Capture the cell that displays the provided text and extract its [x, y] central coordinate. 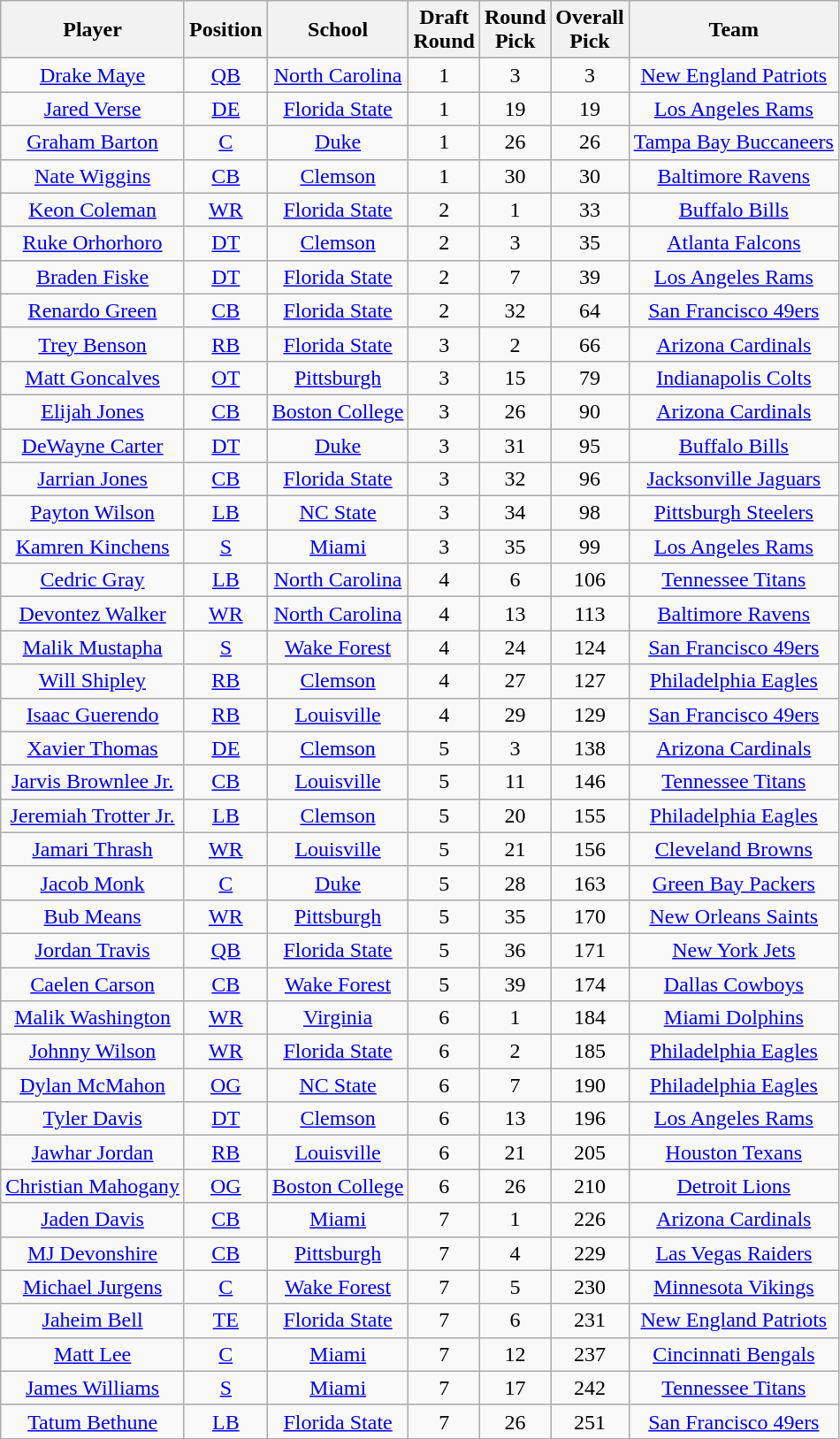
170 [590, 916]
Cedric Gray [93, 580]
156 [590, 849]
DeWayne Carter [93, 445]
New York Jets [734, 950]
205 [590, 1152]
Atlanta Falcons [734, 243]
Detroit Lions [734, 1186]
Payton Wilson [93, 513]
36 [515, 950]
163 [590, 883]
Jarrian Jones [93, 479]
Christian Mahogany [93, 1186]
29 [515, 715]
Jordan Travis [93, 950]
Malik Washington [93, 1018]
237 [590, 1354]
Pittsburgh Steelers [734, 513]
TE [225, 1320]
Isaac Guerendo [93, 715]
Graham Barton [93, 142]
11 [515, 782]
Tampa Bay Buccaneers [734, 142]
174 [590, 984]
Matt Lee [93, 1354]
146 [590, 782]
138 [590, 748]
90 [590, 411]
226 [590, 1220]
Jarvis Brownlee Jr. [93, 782]
155 [590, 815]
Braden Fiske [93, 277]
124 [590, 647]
12 [515, 1354]
Position [225, 30]
Jawhar Jordan [93, 1152]
Jared Verse [93, 109]
196 [590, 1119]
Matt Goncalves [93, 378]
190 [590, 1085]
64 [590, 310]
School [338, 30]
Las Vegas Raiders [734, 1253]
Minnesota Vikings [734, 1287]
230 [590, 1287]
Will Shipley [93, 681]
31 [515, 445]
James Williams [93, 1388]
113 [590, 614]
Michael Jurgens [93, 1287]
79 [590, 378]
Dylan McMahon [93, 1085]
66 [590, 344]
Virginia [338, 1018]
Elijah Jones [93, 411]
127 [590, 681]
OT [225, 378]
Kamren Kinchens [93, 547]
Nate Wiggins [93, 176]
Bub Means [93, 916]
Xavier Thomas [93, 748]
Player [93, 30]
Drake Maye [93, 75]
RoundPick [515, 30]
Jaden Davis [93, 1220]
OverallPick [590, 30]
Indianapolis Colts [734, 378]
Jacob Monk [93, 883]
242 [590, 1388]
Jaheim Bell [93, 1320]
Keon Coleman [93, 210]
New Orleans Saints [734, 916]
20 [515, 815]
Team [734, 30]
184 [590, 1018]
95 [590, 445]
15 [515, 378]
Jacksonville Jaguars [734, 479]
Tatum Bethune [93, 1421]
Cincinnati Bengals [734, 1354]
99 [590, 547]
171 [590, 950]
96 [590, 479]
Cleveland Browns [734, 849]
17 [515, 1388]
210 [590, 1186]
Green Bay Packers [734, 883]
185 [590, 1052]
Caelen Carson [93, 984]
229 [590, 1253]
24 [515, 647]
Devontez Walker [93, 614]
Miami Dolphins [734, 1018]
251 [590, 1421]
Dallas Cowboys [734, 984]
Ruke Orhorhoro [93, 243]
Malik Mustapha [93, 647]
33 [590, 210]
DraftRound [444, 30]
Jamari Thrash [93, 849]
106 [590, 580]
Johnny Wilson [93, 1052]
231 [590, 1320]
Jeremiah Trotter Jr. [93, 815]
Trey Benson [93, 344]
MJ Devonshire [93, 1253]
98 [590, 513]
Houston Texans [734, 1152]
129 [590, 715]
Tyler Davis [93, 1119]
Renardo Green [93, 310]
34 [515, 513]
28 [515, 883]
27 [515, 681]
